Return the [X, Y] coordinate for the center point of the cell that contains the specified text.  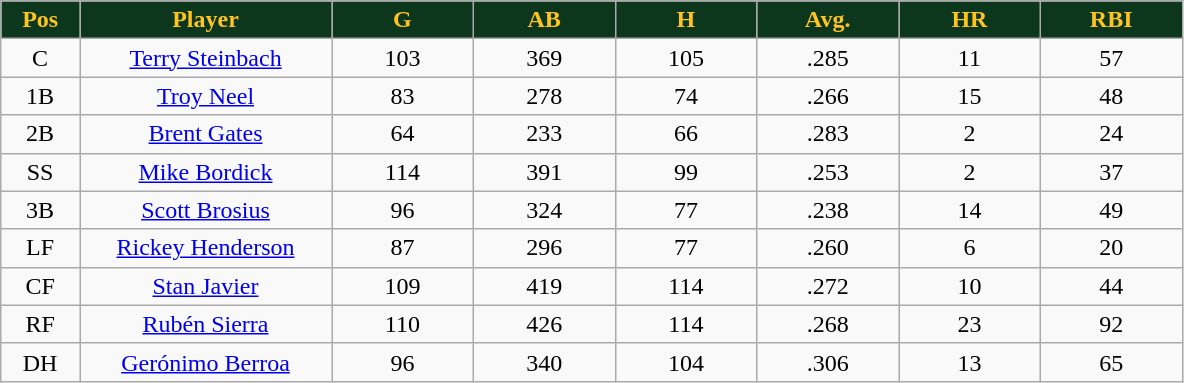
.283 [828, 134]
103 [403, 58]
37 [1111, 172]
369 [544, 58]
Stan Javier [206, 286]
RBI [1111, 20]
HR [970, 20]
13 [970, 362]
48 [1111, 96]
11 [970, 58]
92 [1111, 324]
64 [403, 134]
57 [1111, 58]
99 [686, 172]
H [686, 20]
Rubén Sierra [206, 324]
.253 [828, 172]
Troy Neel [206, 96]
391 [544, 172]
1B [40, 96]
426 [544, 324]
20 [1111, 248]
233 [544, 134]
Scott Brosius [206, 210]
Pos [40, 20]
RF [40, 324]
66 [686, 134]
65 [1111, 362]
10 [970, 286]
AB [544, 20]
Terry Steinbach [206, 58]
Gerónimo Berroa [206, 362]
LF [40, 248]
44 [1111, 286]
Player [206, 20]
G [403, 20]
14 [970, 210]
CF [40, 286]
Avg. [828, 20]
.306 [828, 362]
340 [544, 362]
SS [40, 172]
109 [403, 286]
C [40, 58]
419 [544, 286]
278 [544, 96]
105 [686, 58]
24 [1111, 134]
DH [40, 362]
.260 [828, 248]
Brent Gates [206, 134]
.268 [828, 324]
49 [1111, 210]
.272 [828, 286]
83 [403, 96]
Mike Bordick [206, 172]
110 [403, 324]
15 [970, 96]
.285 [828, 58]
23 [970, 324]
2B [40, 134]
104 [686, 362]
.238 [828, 210]
87 [403, 248]
Rickey Henderson [206, 248]
296 [544, 248]
324 [544, 210]
74 [686, 96]
6 [970, 248]
.266 [828, 96]
3B [40, 210]
